Return (x, y) of the center of cell containing provided text 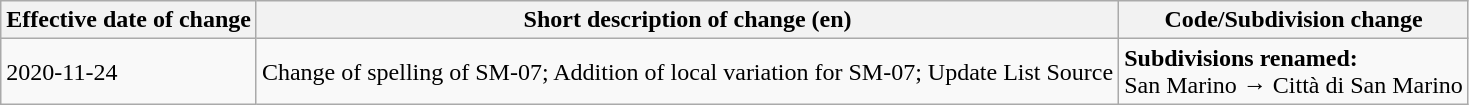
Change of spelling of SM-07; Addition of local variation for SM-07; Update List Source (687, 72)
2020-11-24 (129, 72)
Subdivisions renamed: San Marino → Città di San Marino (1294, 72)
Short description of change (en) (687, 20)
Effective date of change (129, 20)
Code/Subdivision change (1294, 20)
